From the cell containing the given text, extract its center point as [X, Y] coordinate. 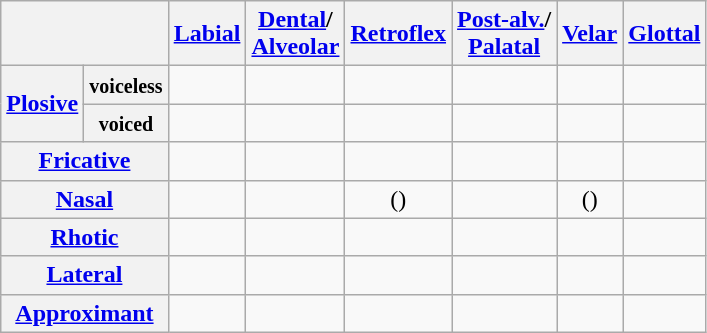
voiced [126, 123]
Lateral [84, 275]
Velar [590, 34]
Approximant [84, 313]
Plosive [42, 104]
Post-alv./Palatal [504, 34]
Rhotic [84, 237]
Nasal [84, 199]
Dental/Alveolar [296, 34]
Glottal [664, 34]
Retroflex [398, 34]
voiceless [126, 85]
Labial [207, 34]
Fricative [84, 161]
